Return (x, y) of the center of cell containing provided text 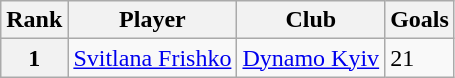
Club (311, 20)
Goals (420, 20)
1 (34, 58)
Svitlana Frishko (152, 58)
Player (152, 20)
Dynamo Kyiv (311, 58)
21 (420, 58)
Rank (34, 20)
